Return [x, y] of the center of cell containing provided text 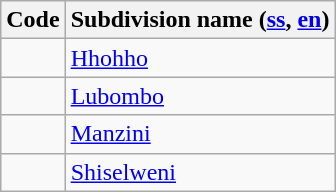
Hhohho [200, 58]
Lubombo [200, 96]
Manzini [200, 134]
Subdivision name (ss, en) [200, 20]
Code [33, 20]
Shiselweni [200, 172]
